Output the [x, y] coordinate of the center of the cell containing the given text.  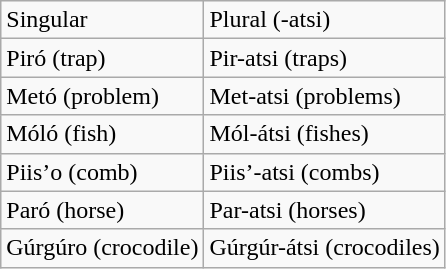
Gúrgúro (crocodile) [102, 248]
Metó (problem) [102, 96]
Pir-atsi (traps) [324, 58]
Par-atsi (horses) [324, 210]
Piró (trap) [102, 58]
Piis’-atsi (combs) [324, 172]
Paró (horse) [102, 210]
Móló (fish) [102, 134]
Piis’o (comb) [102, 172]
Met-atsi (problems) [324, 96]
Singular [102, 20]
Mól-átsi (fishes) [324, 134]
Gúrgúr-átsi (crocodiles) [324, 248]
Plural (-atsi) [324, 20]
